Detect which cell encompasses the target text, then output its [X, Y] center coordinate. 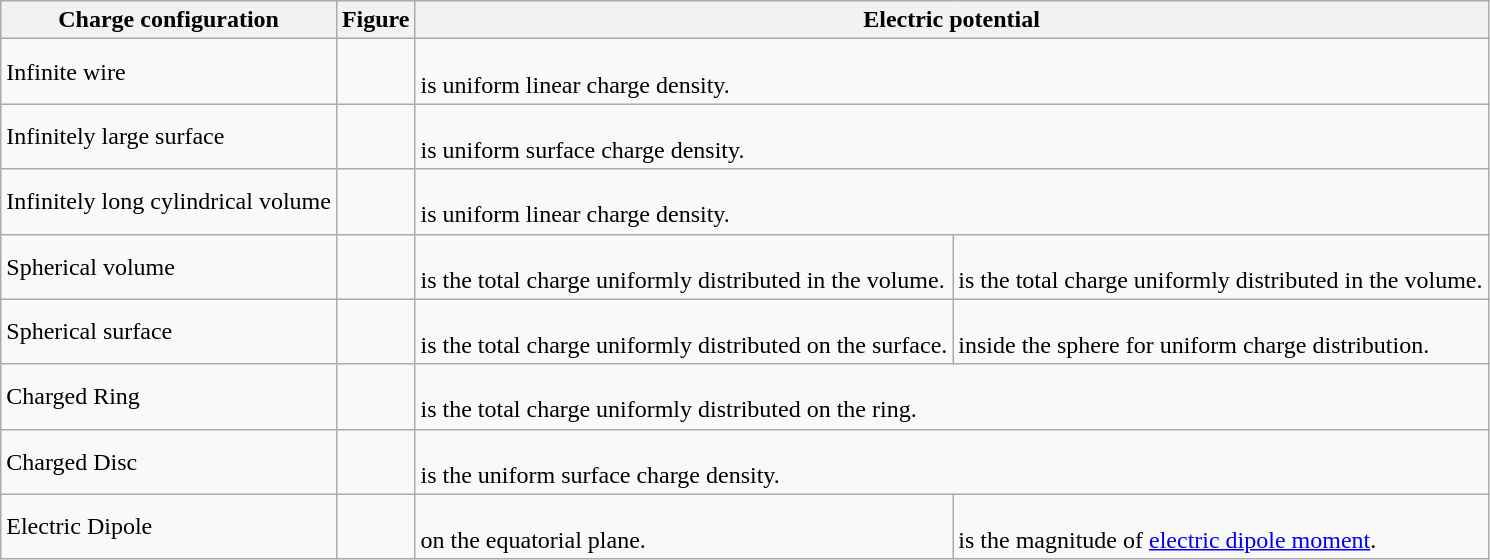
Spherical volume [169, 266]
is the total charge uniformly distributed on the surface. [684, 332]
is the uniform surface charge density. [952, 462]
is uniform surface charge density. [952, 136]
Spherical surface [169, 332]
on the equatorial plane. [684, 526]
Infinitely long cylindrical volume [169, 202]
is the magnitude of electric dipole moment. [1220, 526]
inside the sphere for uniform charge distribution. [1220, 332]
Electric potential [952, 20]
Charge configuration [169, 20]
Charged Ring [169, 396]
Infinitely large surface [169, 136]
Charged Disc [169, 462]
Figure [376, 20]
Infinite wire [169, 72]
Electric Dipole [169, 526]
is the total charge uniformly distributed on the ring. [952, 396]
